Return the [X, Y] coordinate for the center point of the cell that contains the specified text.  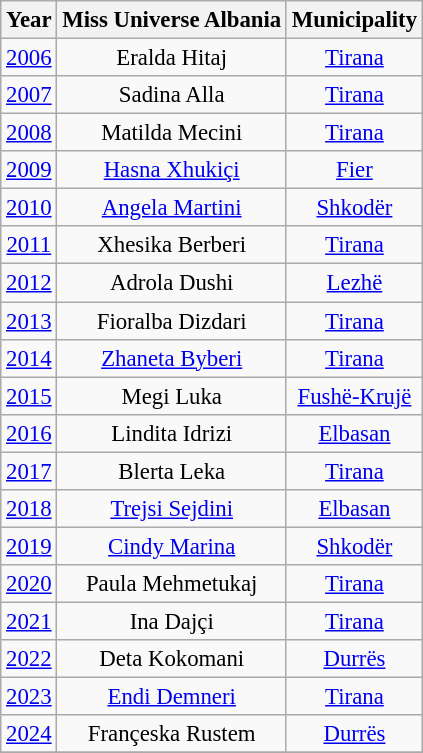
2021 [29, 621]
Adrola Dushi [172, 283]
2006 [29, 58]
2022 [29, 659]
Fushë-Krujë [354, 396]
Cindy Marina [172, 546]
Hasna Xhukiçi [172, 170]
Miss Universe Albania [172, 20]
Deta Kokomani [172, 659]
Xhesika Berberi [172, 245]
Eralda Hitaj [172, 58]
2013 [29, 321]
Sadina Alla [172, 95]
Fier [354, 170]
Blerta Leka [172, 471]
2020 [29, 584]
Lezhë [354, 283]
Matilda Mecini [172, 133]
2011 [29, 245]
2019 [29, 546]
2012 [29, 283]
2008 [29, 133]
Megi Luka [172, 396]
Françeska Rustem [172, 734]
Trejsi Sejdini [172, 509]
2009 [29, 170]
Endi Demneri [172, 697]
2024 [29, 734]
Zhaneta Byberi [172, 358]
2014 [29, 358]
2007 [29, 95]
2010 [29, 208]
2015 [29, 396]
Ina Dajçi [172, 621]
2023 [29, 697]
Lindita Idrizi [172, 433]
Fioralba Dizdari [172, 321]
2017 [29, 471]
2018 [29, 509]
Paula Mehmetukaj [172, 584]
2016 [29, 433]
Municipality [354, 20]
Year [29, 20]
Angela Martini [172, 208]
